From the cell containing the given text, extract its center point as [X, Y] coordinate. 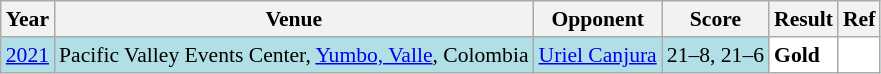
Gold [804, 55]
Score [716, 19]
2021 [28, 55]
21–8, 21–6 [716, 55]
Pacific Valley Events Center, Yumbo, Valle, Colombia [294, 55]
Result [804, 19]
Ref [859, 19]
Year [28, 19]
Opponent [598, 19]
Venue [294, 19]
Uriel Canjura [598, 55]
